Search for the cell housing the specified text and yield its [X, Y] center coordinate. 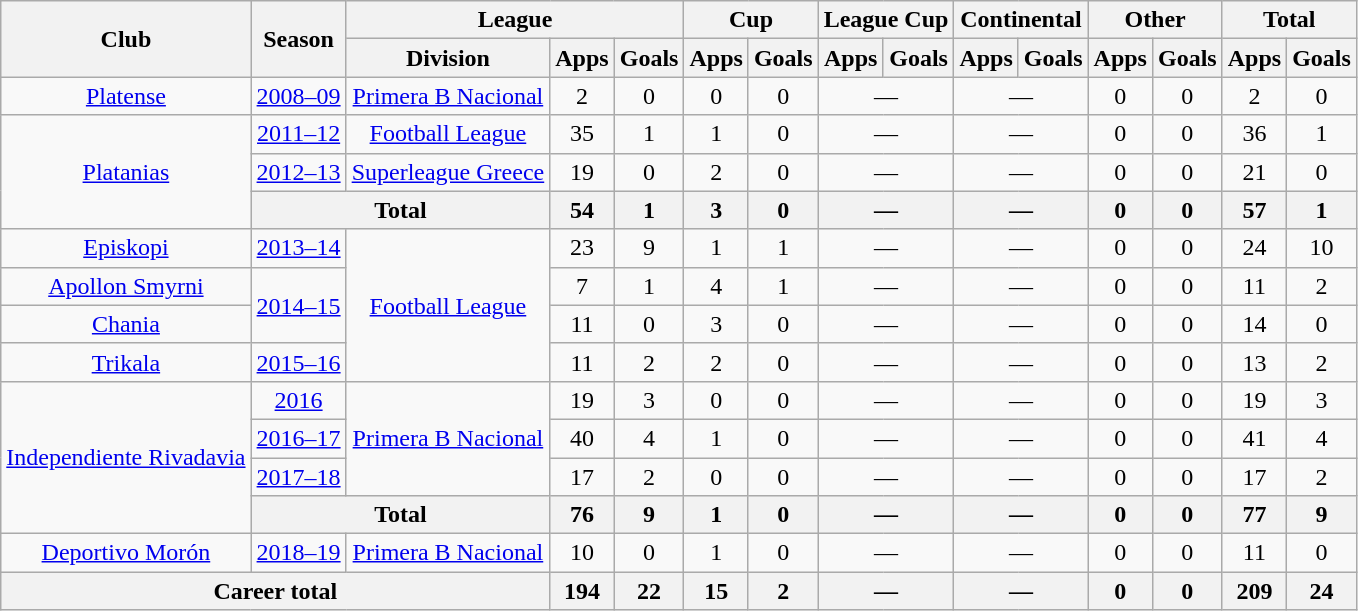
Platense [126, 96]
23 [582, 248]
Trikala [126, 362]
41 [1254, 438]
Other [1155, 20]
Superleague Greece [448, 172]
2016 [298, 400]
2016–17 [298, 438]
22 [649, 591]
40 [582, 438]
Cup [751, 20]
Division [448, 58]
2014–15 [298, 305]
209 [1254, 591]
2008–09 [298, 96]
15 [716, 591]
21 [1254, 172]
36 [1254, 134]
14 [1254, 324]
76 [582, 515]
13 [1254, 362]
League Cup [886, 20]
77 [1254, 515]
Continental [1021, 20]
Club [126, 39]
Chania [126, 324]
194 [582, 591]
Independiente Rivadavia [126, 457]
2012–13 [298, 172]
35 [582, 134]
2017–18 [298, 477]
57 [1254, 210]
54 [582, 210]
Career total [276, 591]
2018–19 [298, 553]
2011–12 [298, 134]
Platanias [126, 172]
7 [582, 286]
2015–16 [298, 362]
Apollon Smyrni [126, 286]
Deportivo Morón [126, 553]
2013–14 [298, 248]
Season [298, 39]
Episkopi [126, 248]
League [515, 20]
